Identify which cell holds the provided text, then report its (x, y) central coordinate. 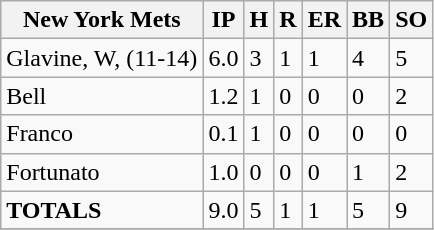
9.0 (224, 210)
3 (259, 58)
Franco (102, 134)
BB (368, 20)
Bell (102, 96)
SO (412, 20)
0.1 (224, 134)
Fortunato (102, 172)
6.0 (224, 58)
4 (368, 58)
9 (412, 210)
IP (224, 20)
R (288, 20)
1.2 (224, 96)
TOTALS (102, 210)
H (259, 20)
New York Mets (102, 20)
Glavine, W, (11-14) (102, 58)
ER (324, 20)
1.0 (224, 172)
